Identify which cell holds the provided text, then report its [x, y] central coordinate. 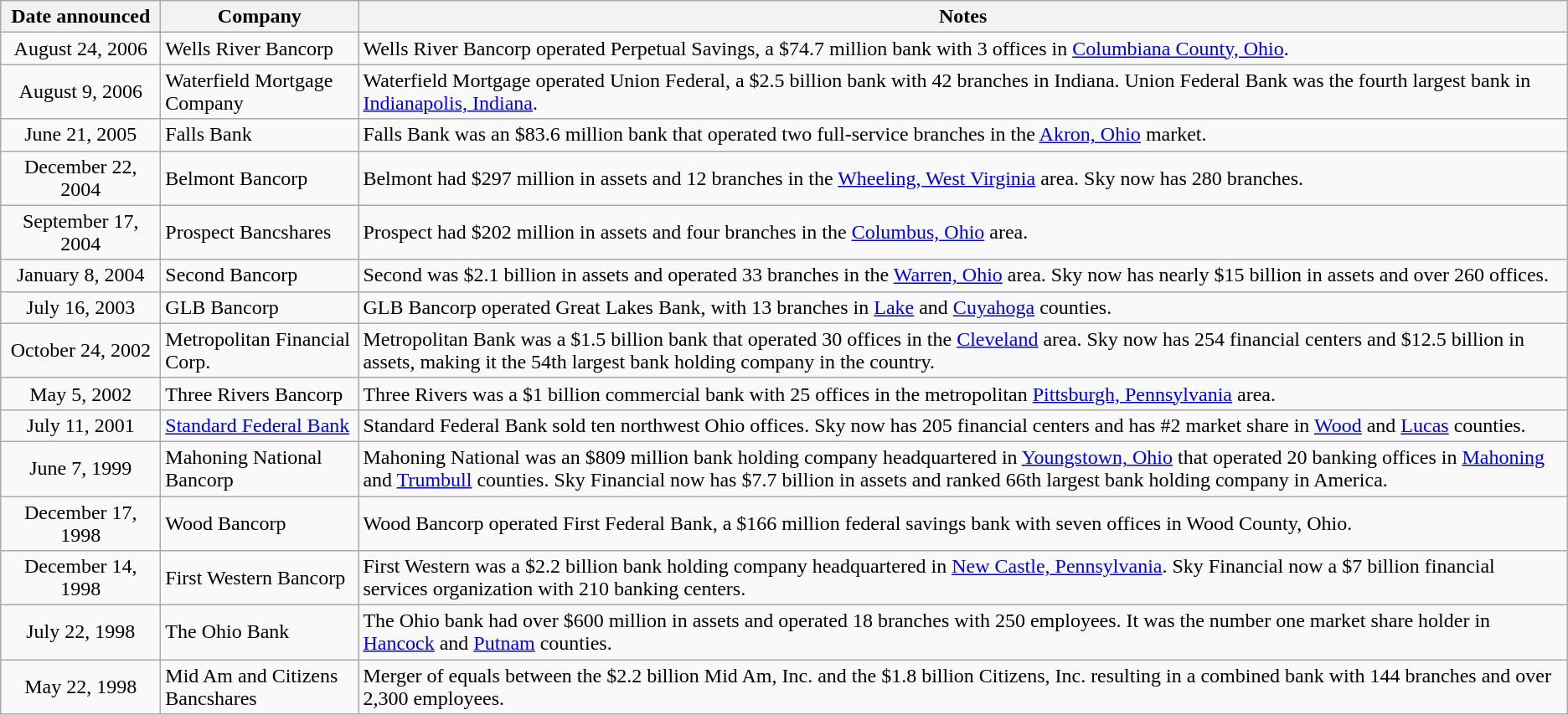
Metropolitan Financial Corp. [260, 350]
Standard Federal Bank sold ten northwest Ohio offices. Sky now has 205 financial centers and has #2 market share in Wood and Lucas counties. [963, 425]
December 22, 2004 [80, 177]
June 21, 2005 [80, 135]
Second Bancorp [260, 275]
Wells River Bancorp [260, 49]
July 16, 2003 [80, 307]
August 9, 2006 [80, 92]
Date announced [80, 17]
January 8, 2004 [80, 275]
Notes [963, 17]
Belmont had $297 million in assets and 12 branches in the Wheeling, West Virginia area. Sky now has 280 branches. [963, 177]
Standard Federal Bank [260, 425]
September 17, 2004 [80, 233]
Company [260, 17]
July 22, 1998 [80, 633]
The Ohio Bank [260, 633]
Wood Bancorp operated First Federal Bank, a $166 million federal savings bank with seven offices in Wood County, Ohio. [963, 522]
May 5, 2002 [80, 394]
August 24, 2006 [80, 49]
Waterfield Mortgage Company [260, 92]
Prospect Bancshares [260, 233]
Wells River Bancorp operated Perpetual Savings, a $74.7 million bank with 3 offices in Columbiana County, Ohio. [963, 49]
Mid Am and Citizens Bancshares [260, 687]
Mahoning National Bancorp [260, 469]
Wood Bancorp [260, 522]
October 24, 2002 [80, 350]
Falls Bank [260, 135]
GLB Bancorp [260, 307]
June 7, 1999 [80, 469]
Falls Bank was an $83.6 million bank that operated two full-service branches in the Akron, Ohio market. [963, 135]
Belmont Bancorp [260, 177]
First Western Bancorp [260, 578]
Second was $2.1 billion in assets and operated 33 branches in the Warren, Ohio area. Sky now has nearly $15 billion in assets and over 260 offices. [963, 275]
Prospect had $202 million in assets and four branches in the Columbus, Ohio area. [963, 233]
Three Rivers Bancorp [260, 394]
Three Rivers was a $1 billion commercial bank with 25 offices in the metropolitan Pittsburgh, Pennsylvania area. [963, 394]
July 11, 2001 [80, 425]
December 14, 1998 [80, 578]
December 17, 1998 [80, 522]
May 22, 1998 [80, 687]
GLB Bancorp operated Great Lakes Bank, with 13 branches in Lake and Cuyahoga counties. [963, 307]
